Capture the cell that displays the provided text and extract its (X, Y) central coordinate. 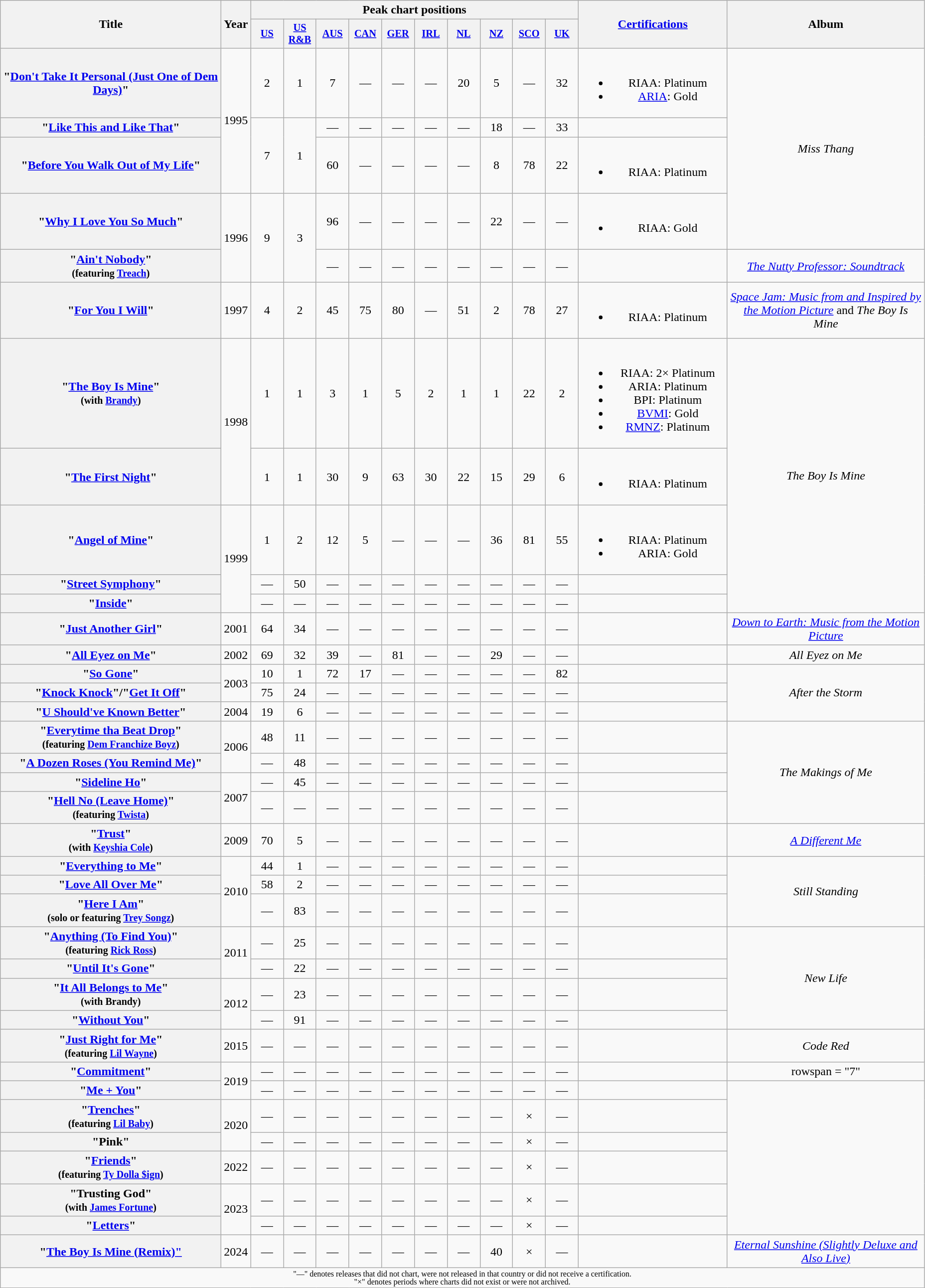
RIAA: Gold (653, 221)
"Why I Love You So Much" (111, 221)
96 (332, 221)
rowspan = "7" (825, 1071)
"A Dozen Roses (You Remind Me)" (111, 763)
40 (496, 1251)
1997 (236, 310)
"Without You" (111, 1020)
RIAA: 2× PlatinumARIA: PlatinumBPI: PlatinumBVMI: GoldRMNZ: Platinum (653, 394)
"Trust" (with Keyshia Cole) (111, 840)
"For You I Will" (111, 310)
11 (300, 737)
18 (496, 128)
25 (300, 943)
"Anything (To Find You)" (featuring Rick Ross) (111, 943)
Miss Thang (825, 149)
27 (562, 310)
82 (562, 673)
SCO (529, 34)
1995 (236, 121)
33 (562, 128)
Year (236, 24)
"Inside" (111, 603)
2019 (236, 1081)
"Just Another Girl" (111, 629)
Title (111, 24)
"Love All Over Me" (111, 885)
2015 (236, 1046)
39 (332, 654)
US R&B (300, 34)
"Everytime tha Beat Drop" (featuring Dem Franchize Boyz) (111, 737)
17 (365, 673)
"Trusting God" (with James Fortune) (111, 1200)
US (267, 34)
"Street Symphony" (111, 584)
69 (267, 654)
AUS (332, 34)
2007 (236, 799)
NZ (496, 34)
"The Boy Is Mine (Remix)" (111, 1251)
4 (267, 310)
"Me + You" (111, 1090)
24 (300, 692)
70 (267, 840)
Certifications (653, 24)
1998 (236, 422)
"All Eyez on Me" (111, 654)
GER (398, 34)
"Until It's Gone" (111, 968)
2011 (236, 952)
20 (463, 83)
2010 (236, 891)
All Eyez on Me (825, 654)
58 (267, 885)
"Letters" (111, 1226)
36 (496, 540)
2002 (236, 654)
2022 (236, 1167)
A Different Me (825, 840)
"Angel of Mine" (111, 540)
50 (300, 584)
"Knock Knock"/"Get It Off" (111, 692)
2001 (236, 629)
IRL (431, 34)
2024 (236, 1251)
64 (267, 629)
19 (267, 711)
NL (463, 34)
"Sideline Ho" (111, 782)
1999 (236, 559)
Code Red (825, 1046)
51 (463, 310)
"Trenches" (featuring Lil Baby) (111, 1116)
80 (398, 310)
The Nutty Professor: Soundtrack (825, 266)
"So Gone" (111, 673)
Peak chart positions (415, 10)
"Before You Walk Out of My Life" (111, 165)
Still Standing (825, 891)
2020 (236, 1126)
72 (332, 673)
10 (267, 673)
"Like This and Like That" (111, 128)
"The Boy Is Mine" (with Brandy) (111, 394)
2006 (236, 747)
After the Storm (825, 692)
"It All Belongs to Me" (with Brandy) (111, 994)
60 (332, 165)
Down to Earth: Music from the Motion Picture (825, 629)
The Boy Is Mine (825, 476)
2009 (236, 840)
"Here I Am" (solo or featuring Trey Songz) (111, 910)
"Friends" (featuring Ty Dolla $ign) (111, 1167)
The Makings of Me (825, 772)
"Just Right for Me" (featuring Lil Wayne) (111, 1046)
"Ain't Nobody"(featuring Treach) (111, 266)
55 (562, 540)
83 (300, 910)
CAN (365, 34)
"Hell No (Leave Home)" (featuring Twista) (111, 807)
Space Jam: Music from and Inspired by the Motion Picture and The Boy Is Mine (825, 310)
2004 (236, 711)
"Commitment" (111, 1071)
Eternal Sunshine (Slightly Deluxe and Also Live) (825, 1251)
"U Should've Known Better" (111, 711)
2012 (236, 1004)
1996 (236, 238)
8 (496, 165)
"Everything to Me" (111, 866)
12 (332, 540)
2023 (236, 1209)
New Life (825, 978)
15 (496, 477)
23 (300, 994)
Album (825, 24)
34 (300, 629)
44 (267, 866)
"Pink" (111, 1141)
"The First Night" (111, 477)
63 (398, 477)
UK (562, 34)
2003 (236, 683)
"Don't Take It Personal (Just One of Dem Days)" (111, 83)
91 (300, 1020)
